Output the [X, Y] coordinate of the center of the cell containing the given text.  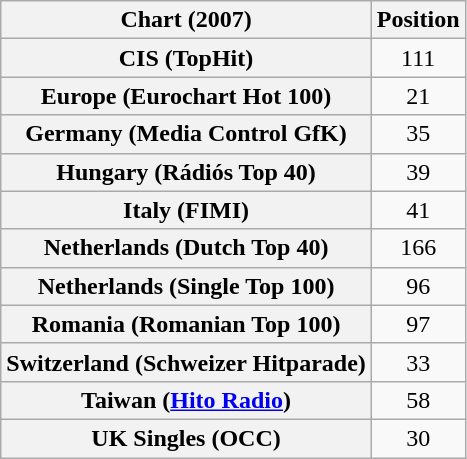
Taiwan (Hito Radio) [186, 400]
96 [418, 286]
21 [418, 96]
Netherlands (Dutch Top 40) [186, 248]
Germany (Media Control GfK) [186, 134]
58 [418, 400]
30 [418, 438]
41 [418, 210]
Romania (Romanian Top 100) [186, 324]
111 [418, 58]
166 [418, 248]
97 [418, 324]
Netherlands (Single Top 100) [186, 286]
Italy (FIMI) [186, 210]
Europe (Eurochart Hot 100) [186, 96]
33 [418, 362]
Hungary (Rádiós Top 40) [186, 172]
39 [418, 172]
UK Singles (OCC) [186, 438]
35 [418, 134]
Position [418, 20]
Switzerland (Schweizer Hitparade) [186, 362]
CIS (TopHit) [186, 58]
Chart (2007) [186, 20]
